Provide the (x, y) coordinate of the cell's center where the given text is located.  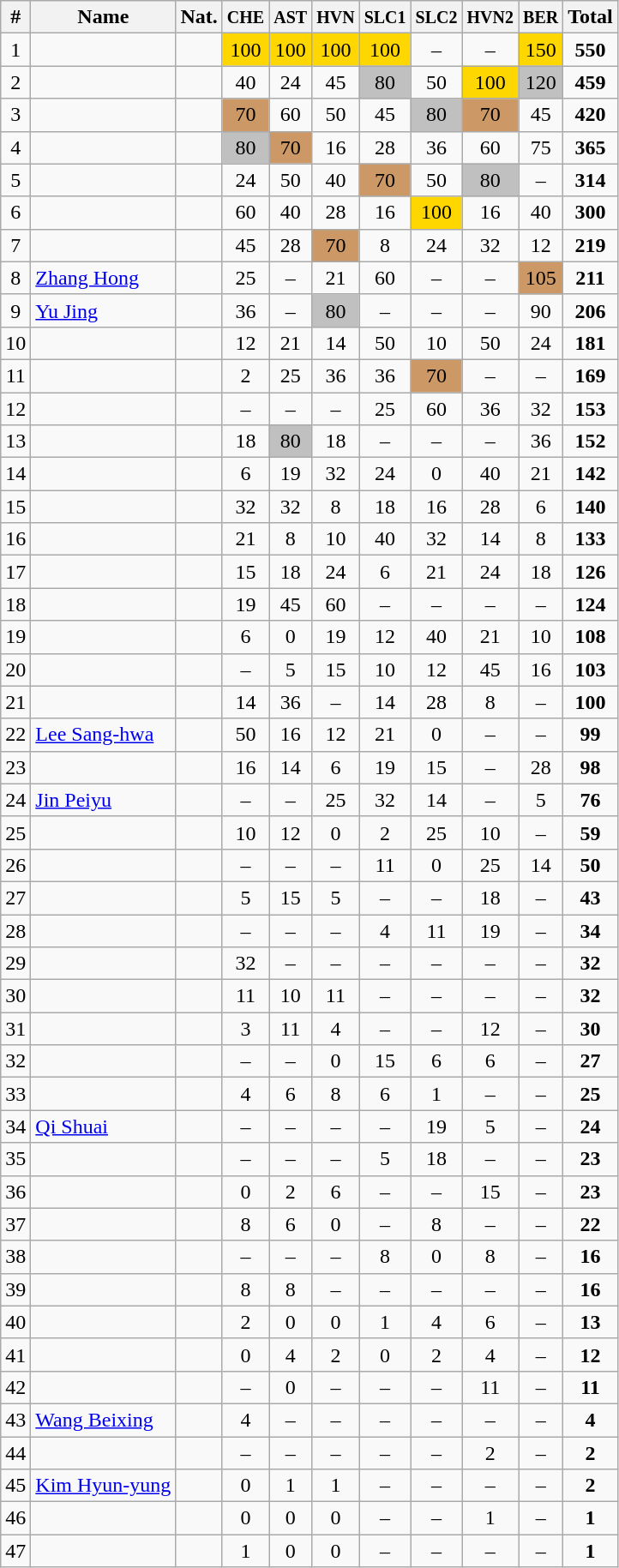
SLC1 (385, 17)
9 (15, 310)
103 (591, 670)
47 (15, 1551)
140 (591, 507)
SLC2 (436, 17)
26 (15, 865)
153 (591, 409)
126 (591, 572)
Zhang Hong (103, 278)
7 (15, 245)
Wang Beixing (103, 1420)
Lee Sang-hwa (103, 735)
76 (591, 800)
33 (15, 1094)
Qi Shuai (103, 1126)
29 (15, 964)
108 (591, 637)
142 (591, 474)
37 (15, 1224)
41 (15, 1355)
152 (591, 442)
105 (541, 278)
420 (591, 115)
206 (591, 310)
365 (591, 147)
459 (591, 82)
181 (591, 343)
Name (103, 17)
HVN2 (490, 17)
133 (591, 539)
39 (15, 1289)
314 (591, 180)
HVN (336, 17)
59 (591, 832)
31 (15, 1029)
44 (15, 1453)
35 (15, 1159)
Kim Hyun-yung (103, 1486)
150 (541, 50)
20 (15, 670)
99 (591, 735)
Nat. (199, 17)
46 (15, 1518)
219 (591, 245)
211 (591, 278)
300 (591, 213)
Jin Peiyu (103, 800)
98 (591, 767)
550 (591, 50)
42 (15, 1387)
Total (591, 17)
124 (591, 604)
AST (291, 17)
90 (541, 310)
169 (591, 375)
120 (541, 82)
38 (15, 1257)
17 (15, 572)
Yu Jing (103, 310)
BER (541, 17)
# (15, 17)
CHE (245, 17)
75 (541, 147)
